Capture the cell that displays the provided text and extract its [X, Y] central coordinate. 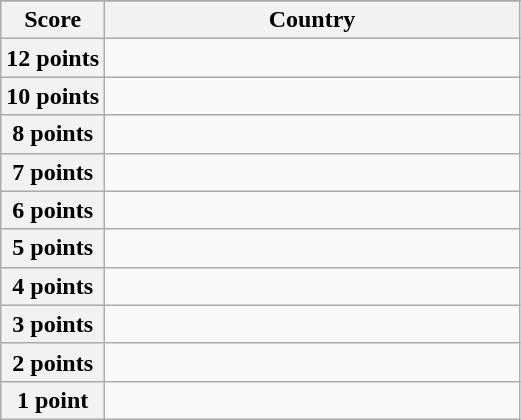
6 points [53, 210]
4 points [53, 286]
5 points [53, 248]
12 points [53, 58]
Score [53, 20]
Country [312, 20]
1 point [53, 400]
10 points [53, 96]
8 points [53, 134]
2 points [53, 362]
7 points [53, 172]
3 points [53, 324]
